Locate the cell with the specified text and output its (X, Y) center coordinate. 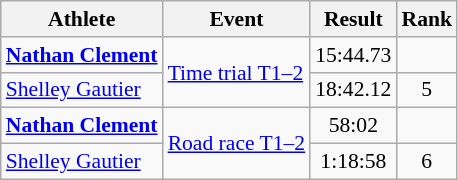
Athlete (82, 19)
Result (353, 19)
1:18:58 (353, 162)
5 (426, 90)
6 (426, 162)
Time trial T1–2 (237, 72)
Road race T1–2 (237, 144)
Rank (426, 19)
18:42.12 (353, 90)
58:02 (353, 126)
Event (237, 19)
15:44.73 (353, 55)
